From the cell containing the given text, extract its center point as [X, Y] coordinate. 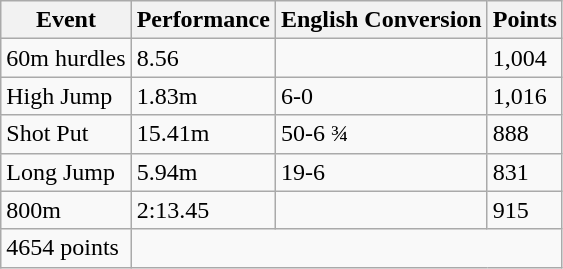
Event [66, 20]
1.83m [203, 96]
6-0 [381, 96]
Performance [203, 20]
1,004 [524, 58]
800m [66, 210]
Long Jump [66, 172]
English Conversion [381, 20]
Shot Put [66, 134]
8.56 [203, 58]
15.41m [203, 134]
2:13.45 [203, 210]
Points [524, 20]
50-6 ¾ [381, 134]
831 [524, 172]
1,016 [524, 96]
4654 points [66, 248]
5.94m [203, 172]
19-6 [381, 172]
915 [524, 210]
888 [524, 134]
60m hurdles [66, 58]
High Jump [66, 96]
